Extract the (X, Y) coordinate from the center of the cell holding the provided text.  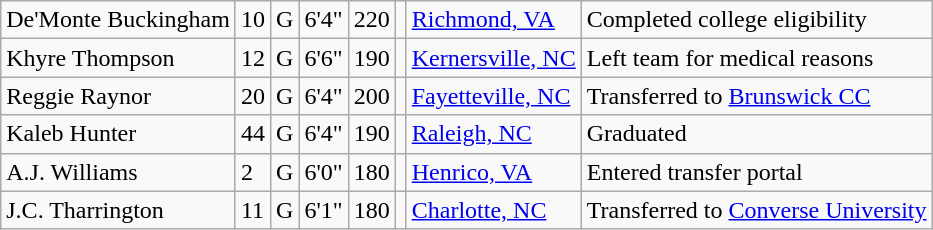
Entered transfer portal (756, 172)
Khyre Thompson (118, 58)
Transferred to Converse University (756, 210)
6'1" (324, 210)
A.J. Williams (118, 172)
Graduated (756, 134)
Raleigh, NC (494, 134)
10 (252, 20)
6'6" (324, 58)
2 (252, 172)
Henrico, VA (494, 172)
Left team for medical reasons (756, 58)
220 (372, 20)
Reggie Raynor (118, 96)
12 (252, 58)
20 (252, 96)
200 (372, 96)
J.C. Tharrington (118, 210)
44 (252, 134)
De'Monte Buckingham (118, 20)
Richmond, VA (494, 20)
Charlotte, NC (494, 210)
Kaleb Hunter (118, 134)
6'0" (324, 172)
11 (252, 210)
Transferred to Brunswick CC (756, 96)
Kernersville, NC (494, 58)
Completed college eligibility (756, 20)
Fayetteville, NC (494, 96)
